Search for the cell housing the specified text and yield its [X, Y] center coordinate. 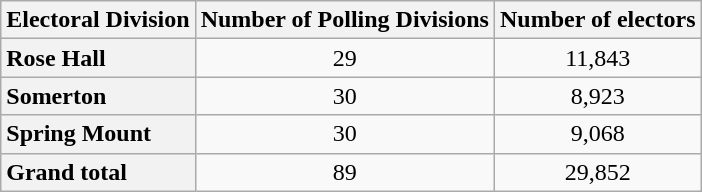
89 [344, 172]
Electoral Division [98, 20]
Somerton [98, 96]
11,843 [598, 58]
29,852 [598, 172]
29 [344, 58]
Number of Polling Divisions [344, 20]
9,068 [598, 134]
Number of electors [598, 20]
8,923 [598, 96]
Rose Hall [98, 58]
Grand total [98, 172]
Spring Mount [98, 134]
